Output the [X, Y] coordinate of the center of the cell containing the given text.  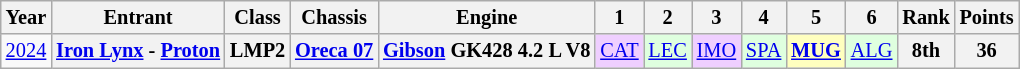
5 [816, 17]
1 [619, 17]
SPA [764, 51]
36 [987, 51]
ALG [872, 51]
Gibson GK428 4.2 L V8 [486, 51]
Iron Lynx - Proton [138, 51]
Oreca 07 [334, 51]
Class [258, 17]
IMO [716, 51]
CAT [619, 51]
Entrant [138, 17]
LEC [668, 51]
Engine [486, 17]
2024 [26, 51]
MUG [816, 51]
6 [872, 17]
Rank [926, 17]
Chassis [334, 17]
8th [926, 51]
4 [764, 17]
LMP2 [258, 51]
Year [26, 17]
2 [668, 17]
3 [716, 17]
Points [987, 17]
